For the text-containing cell, return its midpoint in [x, y] coordinate format. 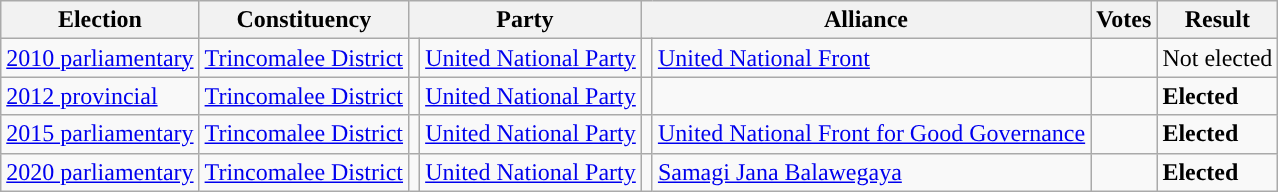
Alliance [866, 20]
Not elected [1218, 58]
Election [100, 20]
Constituency [304, 20]
2020 parliamentary [100, 172]
2012 provincial [100, 96]
Party [526, 20]
Votes [1124, 20]
Result [1218, 20]
2015 parliamentary [100, 134]
United National Front for Good Governance [871, 134]
United National Front [871, 58]
2010 parliamentary [100, 58]
Samagi Jana Balawegaya [871, 172]
